From the cell containing the given text, extract its center point as [x, y] coordinate. 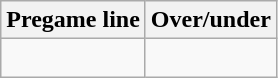
Pregame line [74, 20]
Over/under [210, 20]
